Output the [X, Y] coordinate of the center of the cell containing the given text.  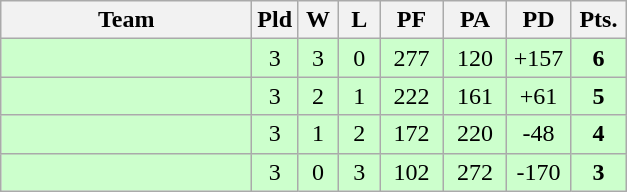
PF [412, 20]
+157 [539, 58]
-170 [539, 172]
102 [412, 172]
220 [475, 134]
222 [412, 96]
277 [412, 58]
Team [126, 20]
Pts. [598, 20]
W [318, 20]
172 [412, 134]
L [360, 20]
272 [475, 172]
-48 [539, 134]
161 [475, 96]
5 [598, 96]
6 [598, 58]
+61 [539, 96]
4 [598, 134]
120 [475, 58]
PD [539, 20]
Pld [275, 20]
PA [475, 20]
